Locate the cell with the specified text and output its [X, Y] center coordinate. 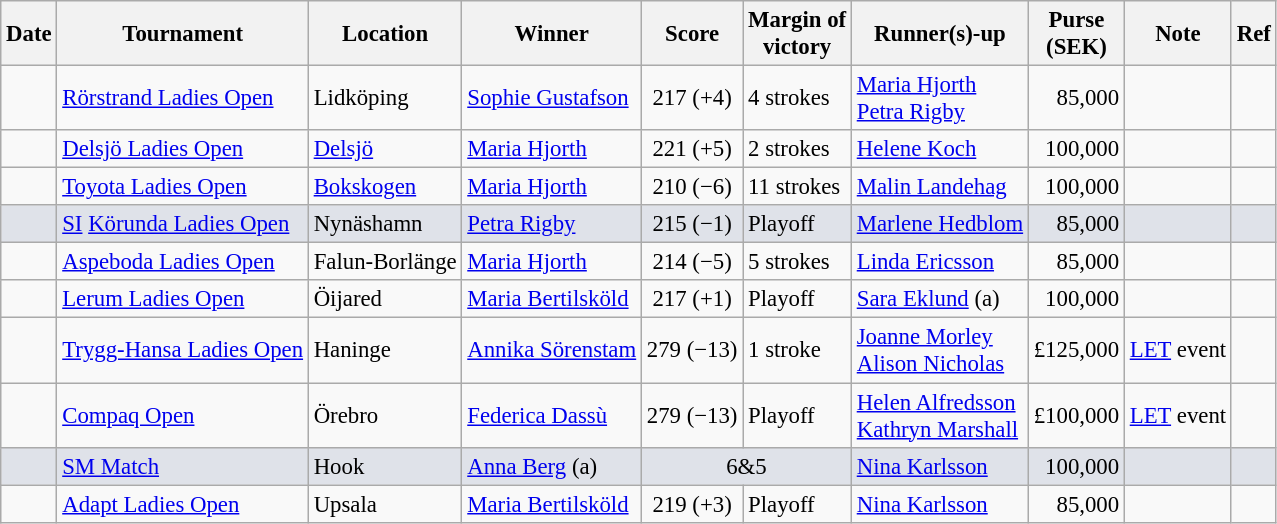
Bokskogen [385, 187]
Örebro [385, 416]
11 strokes [798, 187]
Aspeboda Ladies Open [182, 262]
1 stroke [798, 350]
217 (+1) [692, 299]
6&5 [746, 466]
Adapt Ladies Open [182, 504]
£100,000 [1076, 416]
Federica Dassù [552, 416]
Delsjö Ladies Open [182, 149]
210 (−6) [692, 187]
221 (+5) [692, 149]
215 (−1) [692, 224]
Helene Koch [940, 149]
Note [1178, 34]
SI Körunda Ladies Open [182, 224]
Linda Ericsson [940, 262]
Sophie Gustafson [552, 98]
Rörstrand Ladies Open [182, 98]
Hook [385, 466]
Upsala [385, 504]
Malin Landehag [940, 187]
Purse(SEK) [1076, 34]
Öijared [385, 299]
Trygg-Hansa Ladies Open [182, 350]
5 strokes [798, 262]
Lerum Ladies Open [182, 299]
Runner(s)-up [940, 34]
Nynäshamn [385, 224]
214 (−5) [692, 262]
4 strokes [798, 98]
£125,000 [1076, 350]
Ref [1254, 34]
Petra Rigby [552, 224]
Winner [552, 34]
Sara Eklund (a) [940, 299]
Anna Berg (a) [552, 466]
Lidköping [385, 98]
Location [385, 34]
Joanne Morley Alison Nicholas [940, 350]
Compaq Open [182, 416]
Maria Hjorth Petra Rigby [940, 98]
Delsjö [385, 149]
Date [29, 34]
219 (+3) [692, 504]
SM Match [182, 466]
Toyota Ladies Open [182, 187]
Annika Sörenstam [552, 350]
Falun-Borlänge [385, 262]
217 (+4) [692, 98]
Helen Alfredsson Kathryn Marshall [940, 416]
Marlene Hedblom [940, 224]
Haninge [385, 350]
Score [692, 34]
Margin ofvictory [798, 34]
Tournament [182, 34]
2 strokes [798, 149]
